Return the [x, y] coordinate for the center point of the cell that contains the specified text.  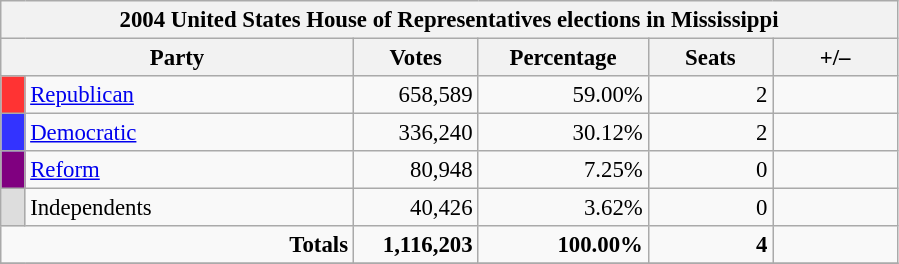
Party [178, 58]
Percentage [563, 58]
658,589 [416, 95]
Democratic [189, 133]
Seats [710, 58]
Republican [189, 95]
4 [710, 245]
3.62% [563, 208]
1,116,203 [416, 245]
Votes [416, 58]
100.00% [563, 245]
Reform [189, 170]
80,948 [416, 170]
Totals [178, 245]
7.25% [563, 170]
336,240 [416, 133]
59.00% [563, 95]
2004 United States House of Representatives elections in Mississippi [450, 20]
40,426 [416, 208]
+/– [836, 58]
Independents [189, 208]
30.12% [563, 133]
